Return (X, Y) of the center of cell containing provided text 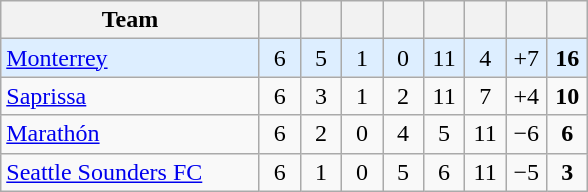
−5 (526, 172)
Monterrey (130, 58)
+4 (526, 96)
Team (130, 20)
Saprissa (130, 96)
10 (568, 96)
−6 (526, 134)
Marathón (130, 134)
16 (568, 58)
Seattle Sounders FC (130, 172)
7 (486, 96)
+7 (526, 58)
